Pinpoint the cell where the given text exists, returning its [x, y] midpoint coordinate. 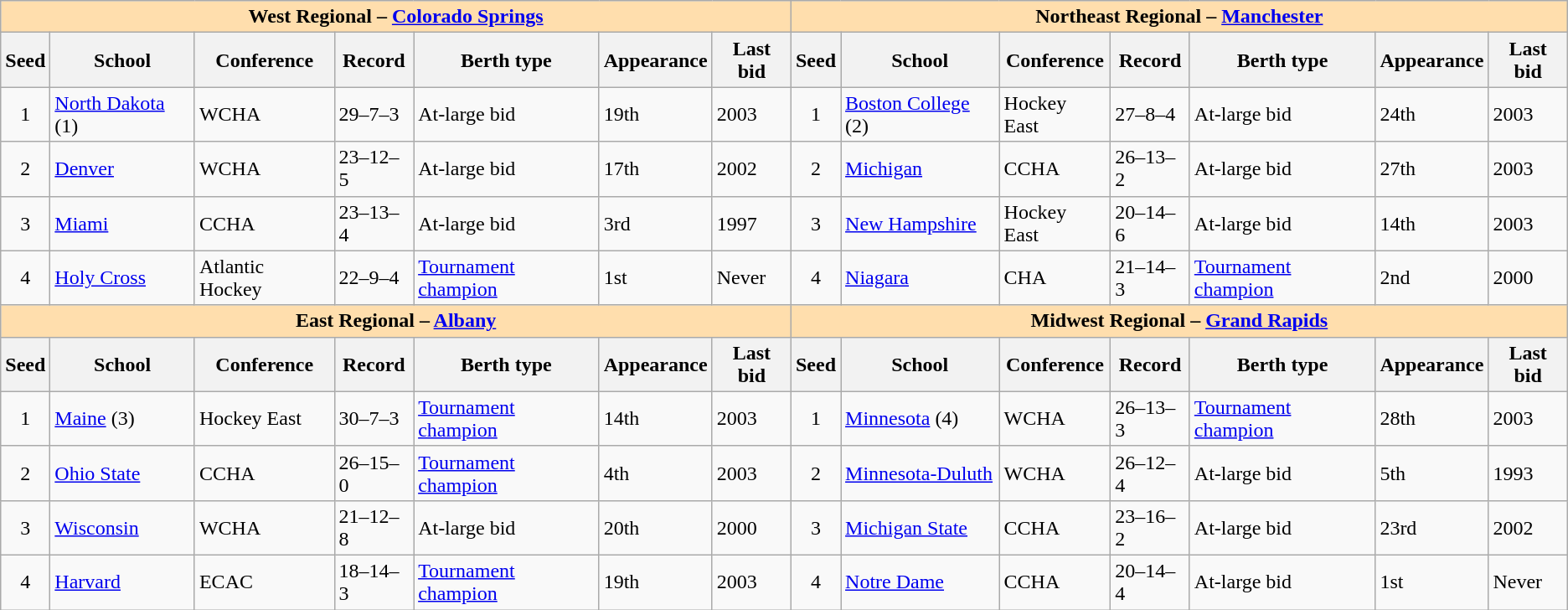
28th [1432, 419]
Denver [122, 169]
ECAC [265, 582]
29–7–3 [374, 114]
Minnesota-Duluth [921, 473]
20th [655, 528]
27th [1432, 169]
27–8–4 [1151, 114]
26–12–4 [1151, 473]
18–14–3 [374, 582]
26–13–2 [1151, 169]
Niagara [921, 278]
Michigan State [921, 528]
4th [655, 473]
Miami [122, 223]
Harvard [122, 582]
Atlantic Hockey [265, 278]
23–16–2 [1151, 528]
20–14–4 [1151, 582]
26–15–0 [374, 473]
1993 [1528, 473]
30–7–3 [374, 419]
CHA [1055, 278]
Holy Cross [122, 278]
West Regional – Colorado Springs [396, 17]
Notre Dame [921, 582]
Wisconsin [122, 528]
23–13–4 [374, 223]
3rd [655, 223]
23rd [1432, 528]
Ohio State [122, 473]
23–12–5 [374, 169]
Minnesota (4) [921, 419]
Michigan [921, 169]
22–9–4 [374, 278]
New Hampshire [921, 223]
17th [655, 169]
East Regional – Albany [396, 321]
21–14–3 [1151, 278]
Maine (3) [122, 419]
1997 [751, 223]
24th [1432, 114]
Boston College (2) [921, 114]
21–12–8 [374, 528]
North Dakota (1) [122, 114]
Midwest Regional – Grand Rapids [1179, 321]
Northeast Regional – Manchester [1179, 17]
20–14–6 [1151, 223]
26–13–3 [1151, 419]
5th [1432, 473]
2nd [1432, 278]
